Output the [x, y] coordinate of the center of the cell containing the given text.  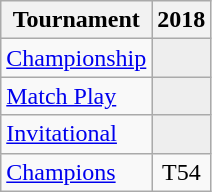
Championship [76, 58]
Tournament [76, 20]
2018 [182, 20]
Match Play [76, 96]
T54 [182, 172]
Invitational [76, 134]
Champions [76, 172]
